From the cell containing the given text, extract its center point as [x, y] coordinate. 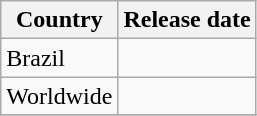
Brazil [60, 58]
Release date [187, 20]
Country [60, 20]
Worldwide [60, 96]
